Return (X, Y) of the center of cell containing provided text 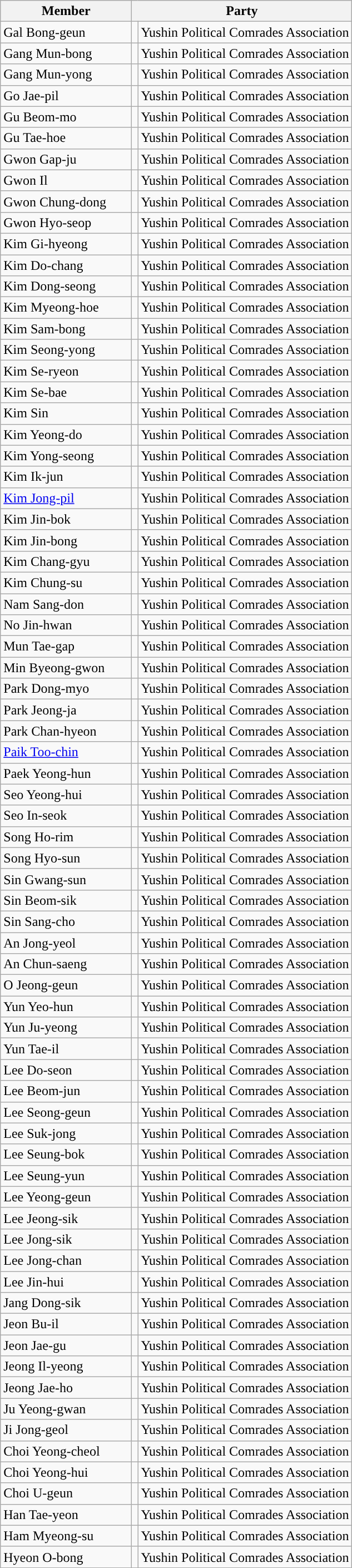
Yun Ju-yeong (66, 1028)
Song Hyo-sun (66, 858)
Jeon Jae-gu (66, 1345)
Lee Beom-jun (66, 1091)
Jang Dong-sik (66, 1303)
Ju Yeong-gwan (66, 1409)
Hyeon O-bong (66, 1557)
Lee Yeong-geun (66, 1197)
Choi Yeong-hui (66, 1472)
Lee Seong-geun (66, 1112)
Yun Tae-il (66, 1049)
No Jin-hwan (66, 625)
Kim Do-chang (66, 265)
Song Ho-rim (66, 837)
O Jeong-geun (66, 985)
Member (66, 11)
Kim Yong-seong (66, 456)
Choi Yeong-cheol (66, 1451)
An Jong-yeol (66, 943)
Kim Jin-bok (66, 519)
An Chun-saeng (66, 964)
Nam Sang-don (66, 604)
Kim Ik-jun (66, 477)
Jeong Jae-ho (66, 1388)
Min Byeong-gwon (66, 668)
Lee Suk-jong (66, 1133)
Gwon Hyo-seop (66, 223)
Kim Chang-gyu (66, 561)
Gang Mun-bong (66, 53)
Park Dong-myo (66, 689)
Mun Tae-gap (66, 647)
Lee Do-seon (66, 1070)
Kim Chung-su (66, 583)
Gang Mun-yong (66, 75)
Lee Jeong-sik (66, 1218)
Lee Jong-sik (66, 1239)
Kim Sam-bong (66, 329)
Kim Jong-pil (66, 498)
Paek Yeong-hun (66, 773)
Seo Yeong-hui (66, 795)
Sin Gwang-sun (66, 879)
Jeong Il-yeong (66, 1367)
Kim Se-bae (66, 392)
Seo In-seok (66, 816)
Lee Jin-hui (66, 1281)
Kim Seong-yong (66, 350)
Kim Se-ryeon (66, 371)
Paik Too-chin (66, 752)
Han Tae-yeon (66, 1515)
Park Jeong-ja (66, 710)
Party (242, 11)
Go Jae-pil (66, 96)
Yun Yeo-hun (66, 1007)
Lee Seung-yun (66, 1176)
Park Chan-hyeon (66, 731)
Gwon Il (66, 180)
Ham Myeong-su (66, 1536)
Gal Bong-geun (66, 32)
Ji Jong-geol (66, 1430)
Kim Myeong-hoe (66, 308)
Kim Gi-hyeong (66, 244)
Gu Tae-hoe (66, 138)
Lee Jong-chan (66, 1260)
Kim Yeong-do (66, 435)
Sin Beom-sik (66, 900)
Kim Dong-seong (66, 287)
Choi U-geun (66, 1493)
Kim Sin (66, 413)
Kim Jin-bong (66, 540)
Gu Beom-mo (66, 117)
Gwon Chung-dong (66, 201)
Gwon Gap-ju (66, 159)
Lee Seung-bok (66, 1155)
Sin Sang-cho (66, 921)
Jeon Bu-il (66, 1324)
